Extract the (x, y) coordinate from the center of the cell holding the provided text.  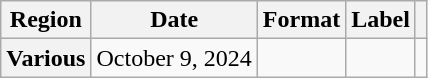
Various (46, 58)
Label (381, 20)
October 9, 2024 (174, 58)
Region (46, 20)
Date (174, 20)
Format (301, 20)
